Return the (x, y) coordinate for the center point of the cell that contains the specified text.  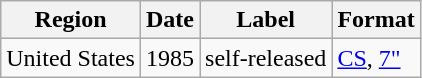
Format (376, 20)
self-released (266, 58)
Date (170, 20)
Region (71, 20)
1985 (170, 58)
CS, 7" (376, 58)
United States (71, 58)
Label (266, 20)
